Extract the (X, Y) coordinate from the center of the cell holding the provided text.  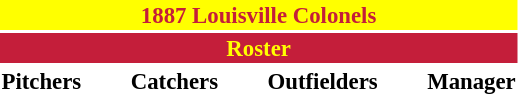
1887 Louisville Colonels (258, 15)
Roster (258, 48)
